Determine the (X, Y) coordinate at the center of the cell enclosing the given text.  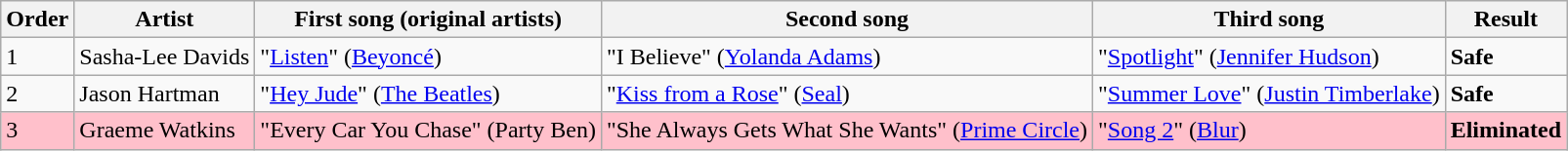
Order (37, 19)
3 (37, 131)
2 (37, 94)
"Every Car You Chase" (Party Ben) (428, 131)
"Listen" (Beyoncé) (428, 57)
Artist (164, 19)
Eliminated (1505, 131)
"Kiss from a Rose" (Seal) (846, 94)
First song (original artists) (428, 19)
"I Believe" (Yolanda Adams) (846, 57)
"She Always Gets What She Wants" (Prime Circle) (846, 131)
Jason Hartman (164, 94)
"Hey Jude" (The Beatles) (428, 94)
"Spotlight" (Jennifer Hudson) (1270, 57)
1 (37, 57)
Sasha-Lee Davids (164, 57)
Graeme Watkins (164, 131)
"Summer Love" (Justin Timberlake) (1270, 94)
Result (1505, 19)
Second song (846, 19)
Third song (1270, 19)
"Song 2" (Blur) (1270, 131)
